Determine the (x, y) coordinate at the center of the cell enclosing the given text.  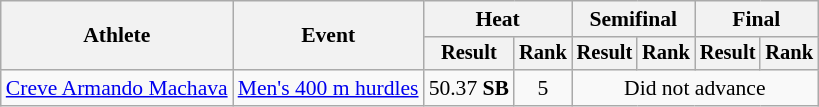
Heat (498, 19)
Event (328, 36)
Semifinal (634, 19)
Creve Armando Machava (117, 88)
Athlete (117, 36)
5 (543, 88)
50.37 SB (470, 88)
Men's 400 m hurdles (328, 88)
Final (756, 19)
Did not advance (695, 88)
